Pinpoint the cell where the given text exists, returning its (x, y) midpoint coordinate. 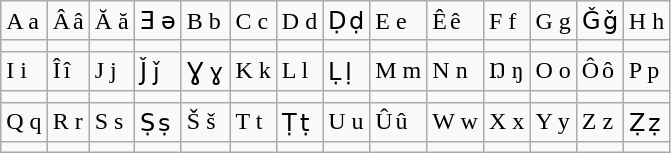
F f (506, 21)
N n (456, 71)
Ẓ ẓ (646, 122)
L l (299, 71)
P p (646, 71)
O o (553, 71)
A a (24, 21)
S s (112, 122)
Ɣ ɣ (206, 71)
Ḍ ḍ (346, 21)
Z z (600, 122)
Ă ă (112, 21)
Q q (24, 122)
Û û (398, 122)
I i (24, 71)
J̌ ǰ (158, 71)
E e (398, 21)
X x (506, 122)
J j (112, 71)
Ŋ ŋ (506, 71)
D d (299, 21)
Ê ê (456, 21)
W w (456, 122)
G g (553, 21)
Â â (68, 21)
R r (68, 122)
Ṣ ṣ (158, 122)
Y y (553, 122)
H h (646, 21)
Î î (68, 71)
C c (253, 21)
Ḷ ḷ (346, 71)
B b (206, 21)
Ṭ ṭ (299, 122)
Ô ô (600, 71)
Ǝ ǝ (158, 21)
Š š (206, 122)
U u (346, 122)
K k (253, 71)
T t (253, 122)
Ǧ ǧ (600, 21)
M m (398, 71)
